Output the (X, Y) coordinate of the center of the cell containing the given text.  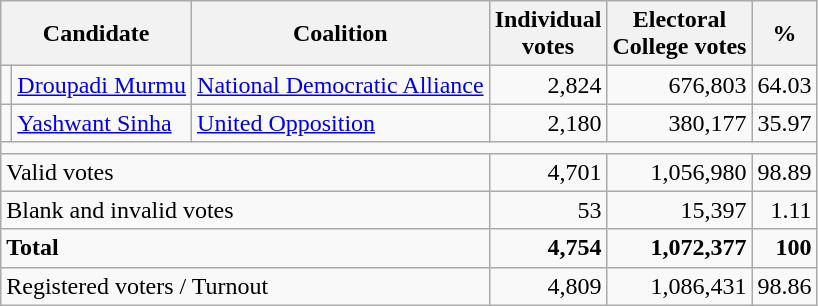
35.97 (784, 123)
Droupadi Murmu (102, 85)
United Opposition (341, 123)
53 (548, 210)
Yashwant Sinha (102, 123)
National Democratic Alliance (341, 85)
Coalition (341, 34)
100 (784, 248)
Individualvotes (548, 34)
64.03 (784, 85)
ElectoralCollege votes (680, 34)
Blank and invalid votes (245, 210)
2,824 (548, 85)
Total (245, 248)
1,072,377 (680, 248)
% (784, 34)
4,754 (548, 248)
Registered voters / Turnout (245, 286)
1,056,980 (680, 172)
1.11 (784, 210)
4,809 (548, 286)
98.86 (784, 286)
Valid votes (245, 172)
2,180 (548, 123)
676,803 (680, 85)
15,397 (680, 210)
98.89 (784, 172)
Candidate (96, 34)
1,086,431 (680, 286)
4,701 (548, 172)
380,177 (680, 123)
